Determine the (x, y) coordinate at the center of the cell enclosing the given text.  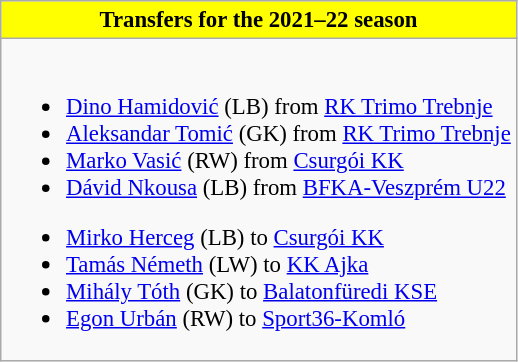
Transfers for the 2021–22 season (258, 20)
